Return (X, Y) of the center of cell containing provided text 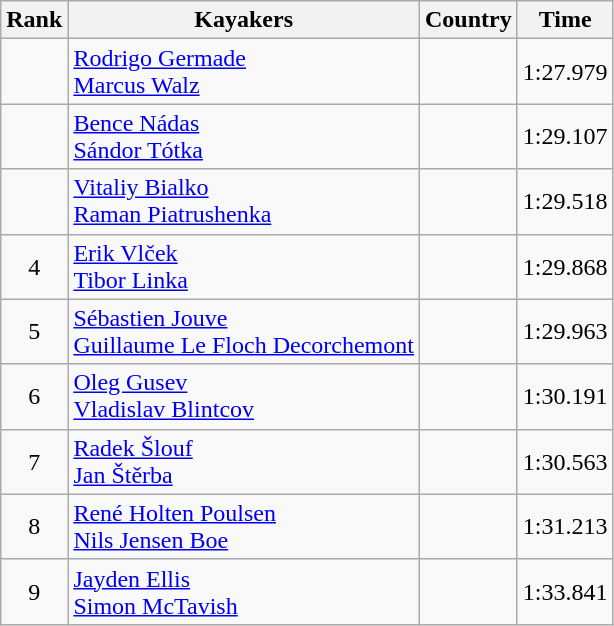
René Holten PoulsenNils Jensen Boe (244, 526)
Rodrigo GermadeMarcus Walz (244, 72)
1:29.107 (565, 136)
1:29.868 (565, 266)
Erik VlčekTibor Linka (244, 266)
1:29.963 (565, 332)
Vitaliy BialkoRaman Piatrushenka (244, 202)
1:30.563 (565, 462)
Country (468, 20)
Time (565, 20)
8 (34, 526)
9 (34, 592)
1:27.979 (565, 72)
7 (34, 462)
1:29.518 (565, 202)
1:30.191 (565, 396)
Sébastien JouveGuillaume Le Floch Decorchemont (244, 332)
Jayden EllisSimon McTavish (244, 592)
Kayakers (244, 20)
6 (34, 396)
Rank (34, 20)
4 (34, 266)
1:33.841 (565, 592)
Radek ŠloufJan Štěrba (244, 462)
Bence NádasSándor Tótka (244, 136)
1:31.213 (565, 526)
5 (34, 332)
Oleg GusevVladislav Blintcov (244, 396)
